Search for the cell housing the specified text and yield its (X, Y) center coordinate. 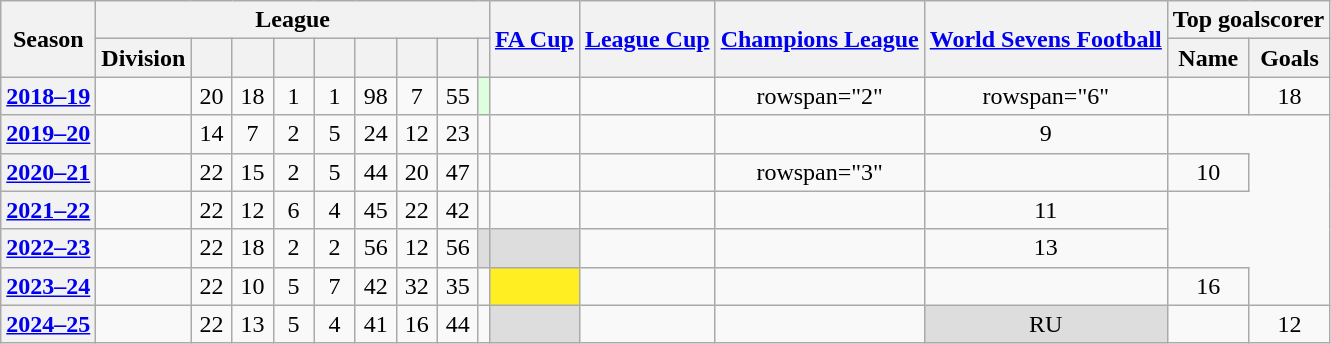
2021–22 (48, 210)
11 (1046, 210)
45 (376, 210)
Goals (1289, 58)
2020–21 (48, 172)
rowspan="3" (820, 172)
2022–23 (48, 248)
Season (48, 39)
2019–20 (48, 134)
League Cup (647, 39)
23 (458, 134)
RU (1046, 324)
FA Cup (534, 39)
Division (144, 58)
Name (1208, 58)
14 (212, 134)
2023–24 (48, 286)
rowspan="2" (820, 96)
Top goalscorer (1248, 20)
2018–19 (48, 96)
League (293, 20)
47 (458, 172)
2024–25 (48, 324)
35 (458, 286)
32 (416, 286)
Champions League (820, 39)
15 (252, 172)
41 (376, 324)
24 (376, 134)
55 (458, 96)
6 (294, 210)
World Sevens Football (1046, 39)
98 (376, 96)
9 (1046, 134)
rowspan="6" (1046, 96)
